Return [X, Y] of the center of cell containing provided text 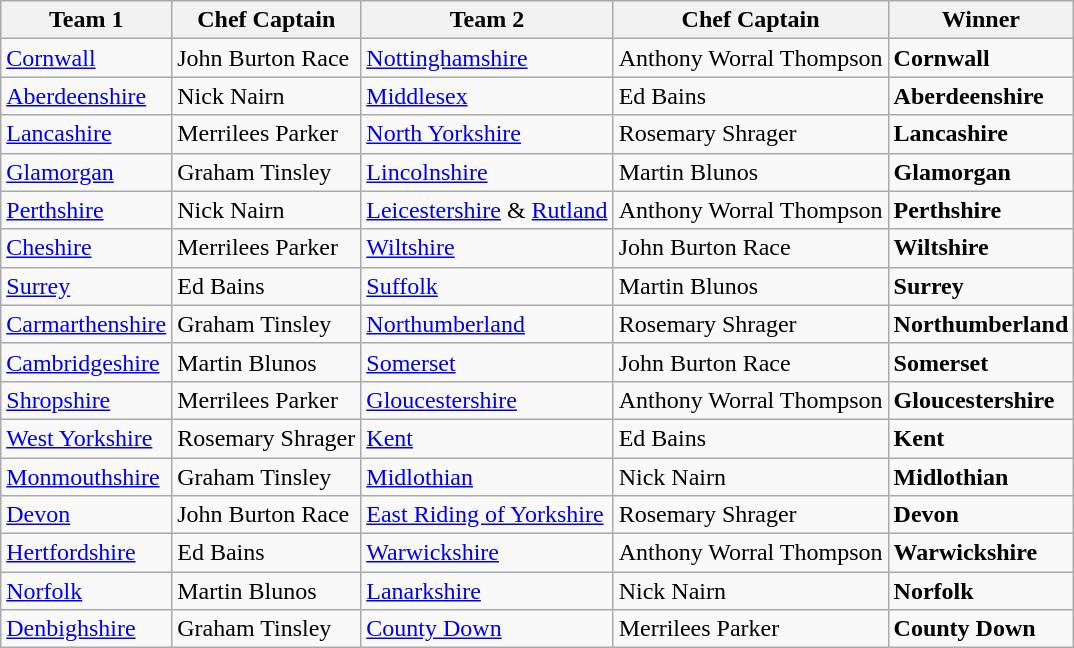
Team 2 [487, 20]
Carmarthenshire [86, 324]
Lanarkshire [487, 591]
Denbighshire [86, 629]
Nottinghamshire [487, 58]
East Riding of Yorkshire [487, 515]
Team 1 [86, 20]
Hertfordshire [86, 553]
Cheshire [86, 248]
Shropshire [86, 400]
West Yorkshire [86, 438]
Suffolk [487, 286]
Monmouthshire [86, 477]
Lincolnshire [487, 172]
Leicestershire & Rutland [487, 210]
Middlesex [487, 96]
Cambridgeshire [86, 362]
North Yorkshire [487, 134]
Winner [981, 20]
